Pinpoint the cell where the given text exists, returning its (X, Y) midpoint coordinate. 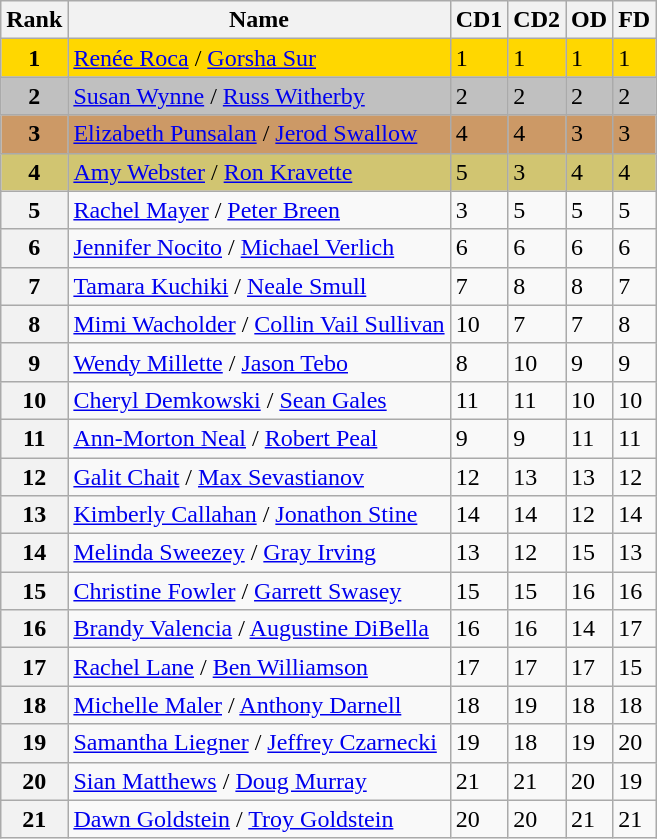
CD1 (479, 20)
Amy Webster / Ron Kravette (259, 172)
Rachel Lane / Ben Williamson (259, 667)
Kimberly Callahan / Jonathon Stine (259, 515)
Cheryl Demkowski / Sean Gales (259, 400)
Rank (34, 20)
Rachel Mayer / Peter Breen (259, 210)
Samantha Liegner / Jeffrey Czarnecki (259, 743)
Wendy Millette / Jason Tebo (259, 362)
Melinda Sweezey / Gray Irving (259, 553)
Christine Fowler / Garrett Swasey (259, 591)
Name (259, 20)
Michelle Maler / Anthony Darnell (259, 705)
Susan Wynne / Russ Witherby (259, 96)
Sian Matthews / Doug Murray (259, 781)
Jennifer Nocito / Michael Verlich (259, 248)
Elizabeth Punsalan / Jerod Swallow (259, 134)
CD2 (537, 20)
Galit Chait / Max Sevastianov (259, 477)
Renée Roca / Gorsha Sur (259, 58)
OD (590, 20)
Ann-Morton Neal / Robert Peal (259, 438)
Mimi Wacholder / Collin Vail Sullivan (259, 324)
Tamara Kuchiki / Neale Smull (259, 286)
FD (634, 20)
Brandy Valencia / Augustine DiBella (259, 629)
Dawn Goldstein / Troy Goldstein (259, 819)
